Return [x, y] of the center of cell containing provided text 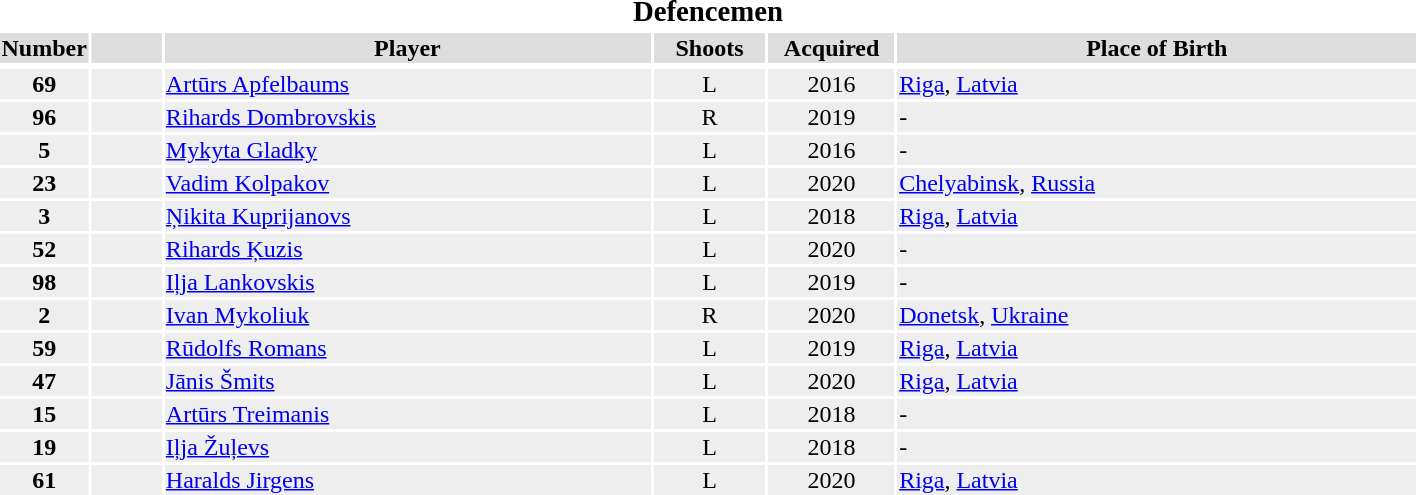
3 [44, 216]
98 [44, 282]
59 [44, 348]
96 [44, 117]
Rihards Ķuzis [407, 249]
Ņikita Kuprijanovs [407, 216]
Shoots [709, 48]
Iļja Lankovskis [407, 282]
61 [44, 480]
Ivan Mykoliuk [407, 315]
Vadim Kolpakov [407, 183]
Artūrs Apfelbaums [407, 84]
2 [44, 315]
Number [44, 48]
19 [44, 447]
Jānis Šmits [407, 381]
Place of Birth [1157, 48]
Artūrs Treimanis [407, 414]
47 [44, 381]
52 [44, 249]
Rihards Dombrovskis [407, 117]
Rūdolfs Romans [407, 348]
23 [44, 183]
69 [44, 84]
15 [44, 414]
Iļja Žuļevs [407, 447]
Haralds Jirgens [407, 480]
Donetsk, Ukraine [1157, 315]
5 [44, 150]
Mykyta Gladky [407, 150]
Player [407, 48]
Acquired [832, 48]
Chelyabinsk, Russia [1157, 183]
